Identify which cell holds the provided text, then report its (x, y) central coordinate. 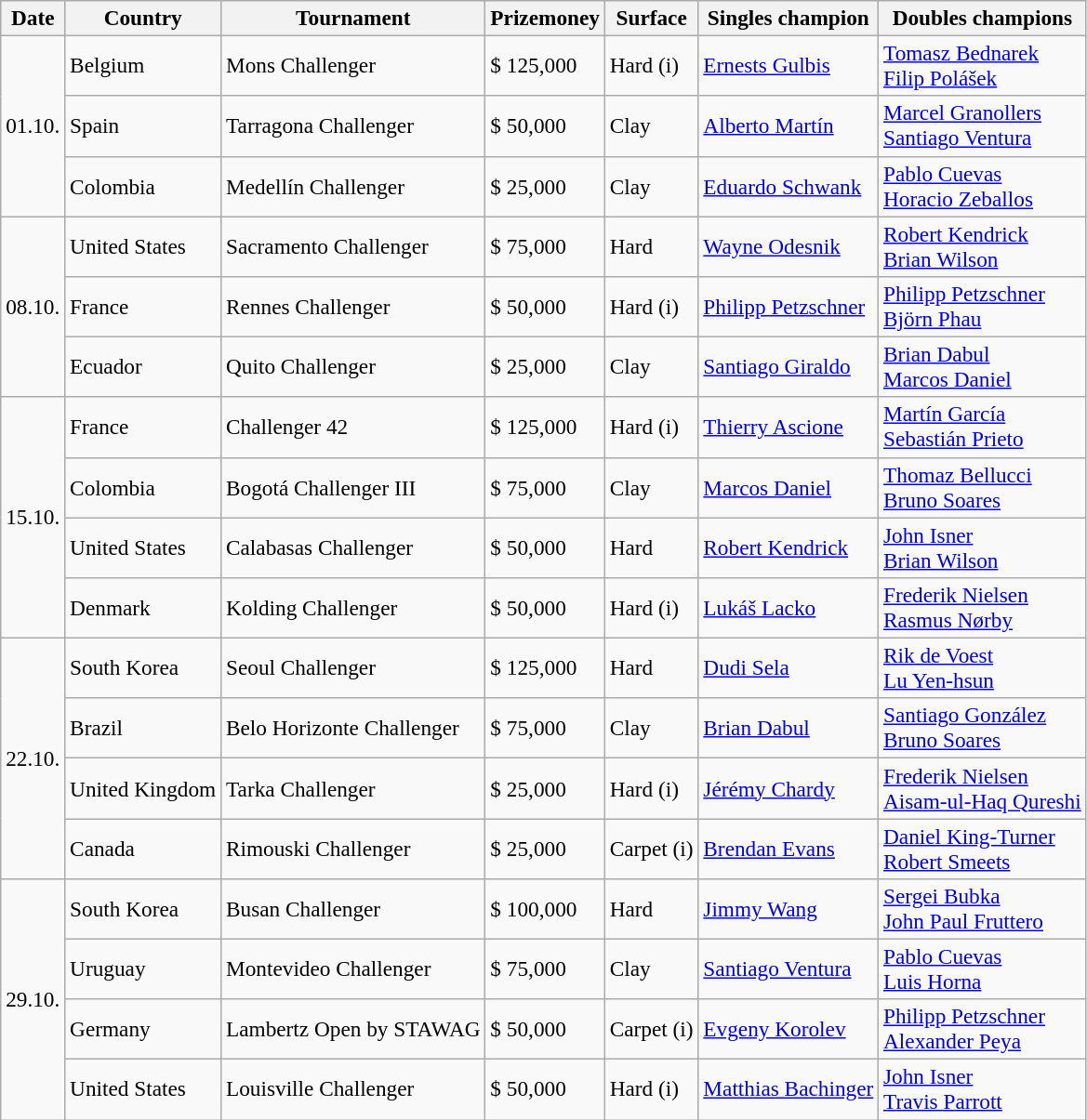
Tomasz Bednarek Filip Polášek (982, 65)
Philipp Petzschner Björn Phau (982, 307)
Prizemoney (545, 18)
Rik de Voest Lu Yen-hsun (982, 667)
Calabasas Challenger (353, 547)
Canada (143, 848)
Kolding Challenger (353, 608)
22.10. (33, 758)
Ernests Gulbis (789, 65)
29.10. (33, 998)
Spain (143, 126)
John Isner Travis Parrott (982, 1089)
Brian Dabul (789, 729)
Lambertz Open by STAWAG (353, 1030)
Santiago Giraldo (789, 366)
Rennes Challenger (353, 307)
Robert Kendrick (789, 547)
Ecuador (143, 366)
Thierry Ascione (789, 428)
Matthias Bachinger (789, 1089)
Tournament (353, 18)
01.10. (33, 125)
Santiago Ventura (789, 968)
Martín García Sebastián Prieto (982, 428)
Busan Challenger (353, 909)
Frederik Nielsen Aisam-ul-Haq Qureshi (982, 788)
Doubles champions (982, 18)
Belo Horizonte Challenger (353, 729)
John Isner Brian Wilson (982, 547)
Philipp Petzschner (789, 307)
Tarragona Challenger (353, 126)
Thomaz Bellucci Bruno Soares (982, 487)
Robert Kendrick Brian Wilson (982, 245)
Seoul Challenger (353, 667)
Date (33, 18)
Marcel Granollers Santiago Ventura (982, 126)
Evgeny Korolev (789, 1030)
Eduardo Schwank (789, 186)
Daniel King-Turner Robert Smeets (982, 848)
Surface (651, 18)
Quito Challenger (353, 366)
Uruguay (143, 968)
Sacramento Challenger (353, 245)
Pablo Cuevas Horacio Zeballos (982, 186)
Marcos Daniel (789, 487)
Pablo Cuevas Luis Horna (982, 968)
Brian Dabul Marcos Daniel (982, 366)
Philipp Petzschner Alexander Peya (982, 1030)
Tarka Challenger (353, 788)
Montevideo Challenger (353, 968)
Dudi Sela (789, 667)
15.10. (33, 517)
Bogotá Challenger III (353, 487)
Singles champion (789, 18)
08.10. (33, 306)
United Kingdom (143, 788)
Rimouski Challenger (353, 848)
Frederik Nielsen Rasmus Nørby (982, 608)
Mons Challenger (353, 65)
Lukáš Lacko (789, 608)
Country (143, 18)
Germany (143, 1030)
Sergei Bubka John Paul Fruttero (982, 909)
Louisville Challenger (353, 1089)
Wayne Odesnik (789, 245)
Denmark (143, 608)
Jimmy Wang (789, 909)
Alberto Martín (789, 126)
Santiago González Bruno Soares (982, 729)
Belgium (143, 65)
Medellín Challenger (353, 186)
Challenger 42 (353, 428)
$ 100,000 (545, 909)
Brendan Evans (789, 848)
Jérémy Chardy (789, 788)
Brazil (143, 729)
